Extract the [x, y] coordinate from the center of the cell holding the provided text.  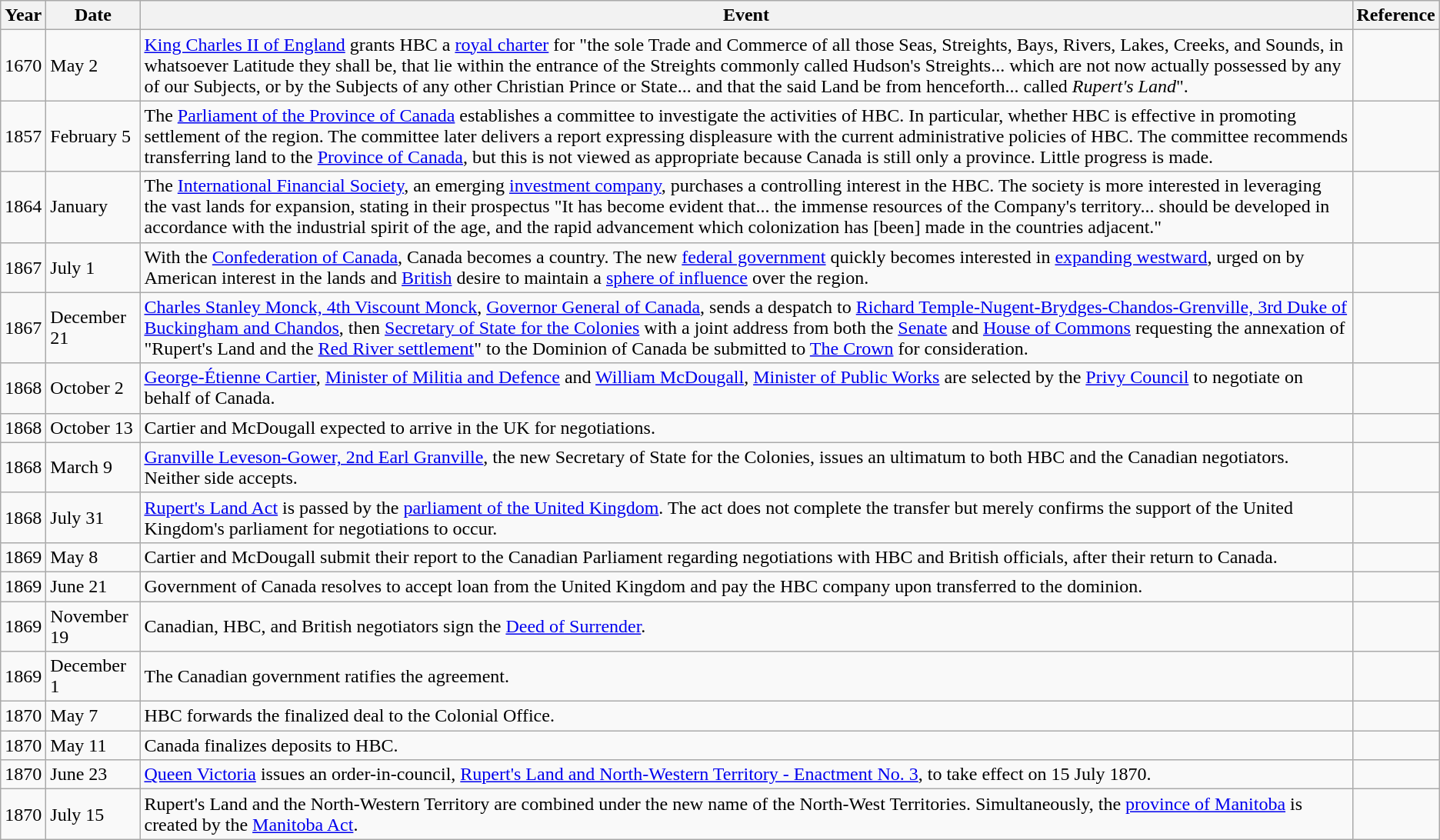
May 11 [93, 745]
1864 [23, 207]
February 5 [93, 136]
1857 [23, 136]
Event [746, 15]
March 9 [93, 468]
November 19 [93, 626]
June 21 [93, 586]
May 7 [93, 716]
HBC forwards the finalized deal to the Colonial Office. [746, 716]
Reference [1395, 15]
Queen Victoria issues an order-in-council, Rupert's Land and North-Western Territory - Enactment No. 3, to take effect on 15 July 1870. [746, 775]
Date [93, 15]
June 23 [93, 775]
Cartier and McDougall expected to arrive in the UK for negotiations. [746, 428]
July 1 [93, 268]
May 2 [93, 65]
Canadian, HBC, and British negotiators sign the Deed of Surrender. [746, 626]
May 8 [93, 557]
December 21 [93, 328]
October 13 [93, 428]
1670 [23, 65]
Government of Canada resolves to accept loan from the United Kingdom and pay the HBC company upon transferred to the dominion. [746, 586]
The Canadian government ratifies the agreement. [746, 677]
July 15 [93, 814]
October 2 [93, 388]
December 1 [93, 677]
Year [23, 15]
July 31 [93, 517]
Canada finalizes deposits to HBC. [746, 745]
January [93, 207]
